For the text-containing cell, return its midpoint in [X, Y] coordinate format. 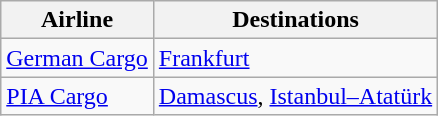
Damascus, Istanbul–Atatürk [295, 96]
Frankfurt [295, 58]
German Cargo [78, 58]
PIA Cargo [78, 96]
Airline [78, 20]
Destinations [295, 20]
